Return [X, Y] of the center of cell containing provided text 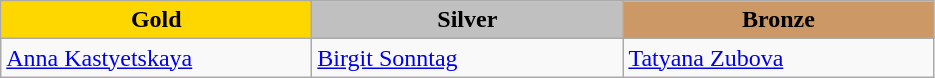
Tatyana Zubova [778, 58]
Gold [156, 20]
Bronze [778, 20]
Silver [468, 20]
Birgit Sonntag [468, 58]
Anna Kastyetskaya [156, 58]
